Return the (X, Y) coordinate for the center point of the cell that contains the specified text.  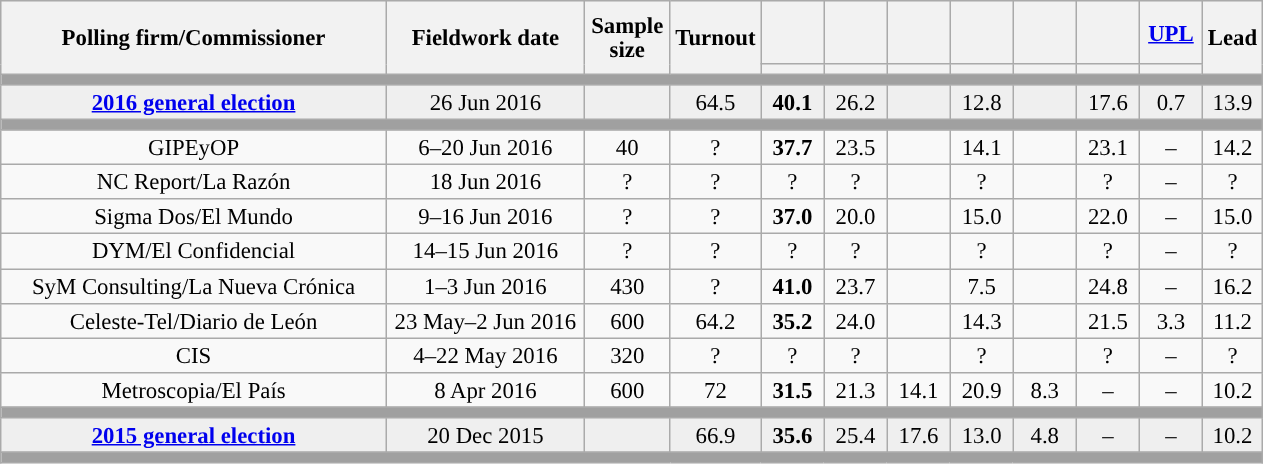
12.8 (982, 102)
320 (627, 356)
NC Report/La Razón (194, 182)
18 Jun 2016 (485, 182)
13.0 (982, 436)
4–22 May 2016 (485, 356)
Celeste-Tel/Diario de León (194, 320)
66.9 (716, 436)
35.2 (792, 320)
SyM Consulting/La Nueva Crónica (194, 286)
64.5 (716, 102)
8 Apr 2016 (485, 390)
26 Jun 2016 (485, 102)
CIS (194, 356)
24.8 (1108, 286)
430 (627, 286)
22.0 (1108, 218)
8.3 (1044, 390)
23.7 (856, 286)
7.5 (982, 286)
Polling firm/Commissioner (194, 38)
UPL (1170, 32)
35.6 (792, 436)
4.8 (1044, 436)
9–16 Jun 2016 (485, 218)
64.2 (716, 320)
24.0 (856, 320)
Turnout (716, 38)
25.4 (856, 436)
20 Dec 2015 (485, 436)
0.7 (1170, 102)
DYM/El Confidencial (194, 252)
2016 general election (194, 102)
40.1 (792, 102)
Sample size (627, 38)
Sigma Dos/El Mundo (194, 218)
21.3 (856, 390)
37.0 (792, 218)
11.2 (1232, 320)
Metroscopia/El País (194, 390)
16.2 (1232, 286)
41.0 (792, 286)
21.5 (1108, 320)
31.5 (792, 390)
20.0 (856, 218)
14.2 (1232, 148)
23.5 (856, 148)
1–3 Jun 2016 (485, 286)
23.1 (1108, 148)
6–20 Jun 2016 (485, 148)
14.3 (982, 320)
GIPEyOP (194, 148)
72 (716, 390)
40 (627, 148)
Fieldwork date (485, 38)
14–15 Jun 2016 (485, 252)
23 May–2 Jun 2016 (485, 320)
Lead (1232, 38)
26.2 (856, 102)
37.7 (792, 148)
2015 general election (194, 436)
20.9 (982, 390)
3.3 (1170, 320)
13.9 (1232, 102)
